Determine the (X, Y) coordinate at the center of the cell enclosing the given text.  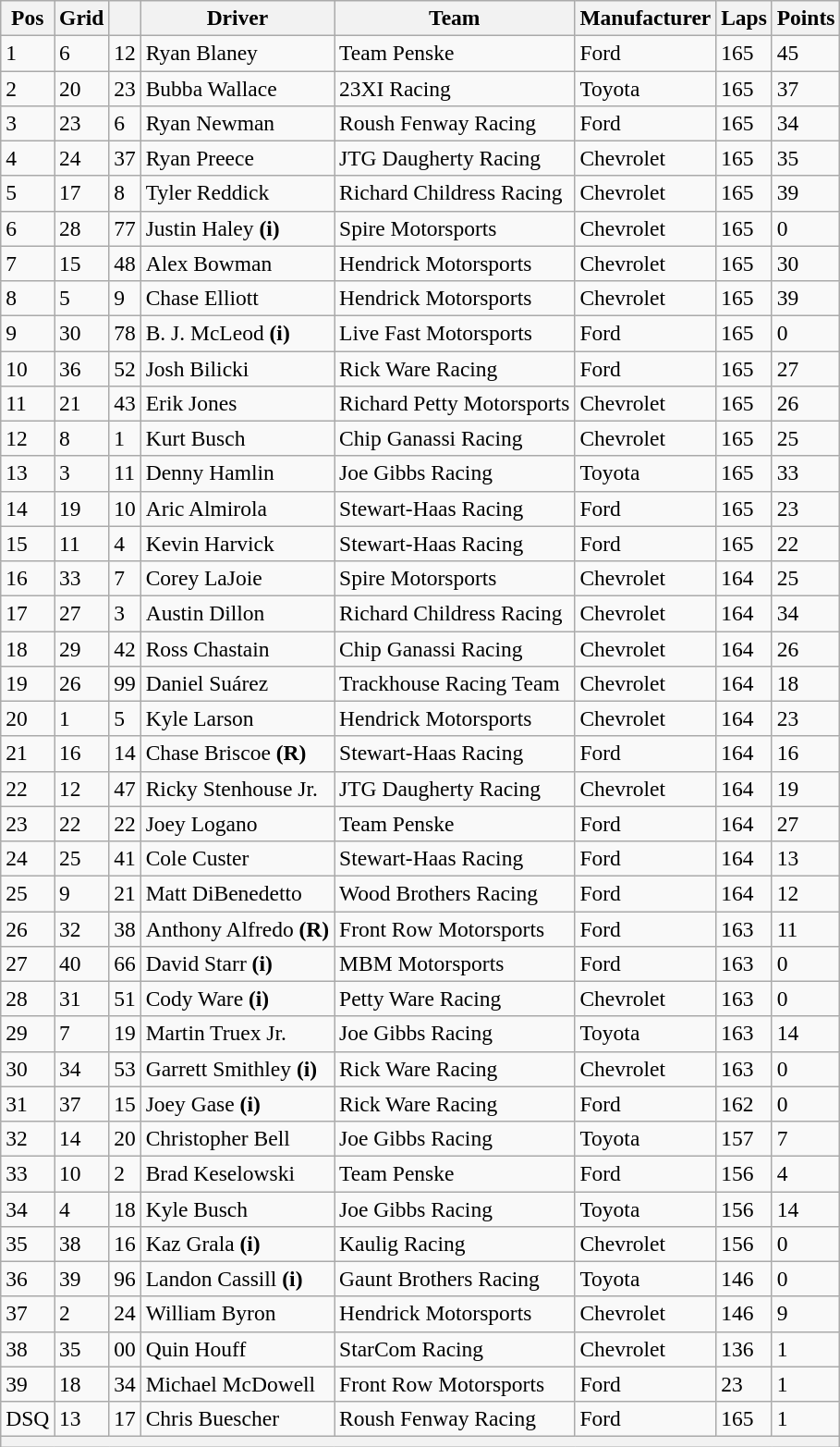
96 (125, 1279)
Kurt Busch (237, 438)
43 (125, 403)
Wood Brothers Racing (455, 893)
Corey LaJoie (237, 578)
Kevin Harvick (237, 544)
53 (125, 1069)
Michael McDowell (237, 1384)
B. J. McLeod (i) (237, 333)
78 (125, 333)
42 (125, 648)
162 (745, 1104)
Austin Dillon (237, 613)
Chris Buescher (237, 1418)
Martin Truex Jr. (237, 1034)
Ryan Newman (237, 123)
Erik Jones (237, 403)
Kaulig Racing (455, 1244)
Kyle Busch (237, 1208)
Richard Petty Motorsports (455, 403)
Grid (81, 18)
Live Fast Motorsports (455, 333)
40 (81, 963)
Joey Logano (237, 824)
Kyle Larson (237, 718)
David Starr (i) (237, 963)
66 (125, 963)
Ross Chastain (237, 648)
Points (806, 18)
Cody Ware (i) (237, 999)
Landon Cassill (i) (237, 1279)
Bubba Wallace (237, 88)
Pos (28, 18)
Denny Hamlin (237, 473)
Joey Gase (i) (237, 1104)
45 (806, 53)
StarCom Racing (455, 1349)
Josh Bilicki (237, 368)
48 (125, 264)
Matt DiBenedetto (237, 893)
Manufacturer (645, 18)
Kaz Grala (i) (237, 1244)
Christopher Bell (237, 1138)
Gaunt Brothers Racing (455, 1279)
Trackhouse Racing Team (455, 683)
23XI Racing (455, 88)
Quin Houff (237, 1349)
99 (125, 683)
136 (745, 1349)
77 (125, 228)
Alex Bowman (237, 264)
Chase Briscoe (R) (237, 754)
Daniel Suárez (237, 683)
Ryan Blaney (237, 53)
Laps (745, 18)
Brad Keselowski (237, 1173)
Petty Ware Racing (455, 999)
Driver (237, 18)
Tyler Reddick (237, 193)
DSQ (28, 1418)
47 (125, 789)
Justin Haley (i) (237, 228)
Cole Custer (237, 858)
MBM Motorsports (455, 963)
Ryan Preece (237, 158)
Aric Almirola (237, 509)
00 (125, 1349)
Anthony Alfredo (R) (237, 928)
Ricky Stenhouse Jr. (237, 789)
Chase Elliott (237, 298)
157 (745, 1138)
Team (455, 18)
52 (125, 368)
Garrett Smithley (i) (237, 1069)
51 (125, 999)
William Byron (237, 1314)
41 (125, 858)
